Extract the (X, Y) coordinate from the center of the cell holding the provided text.  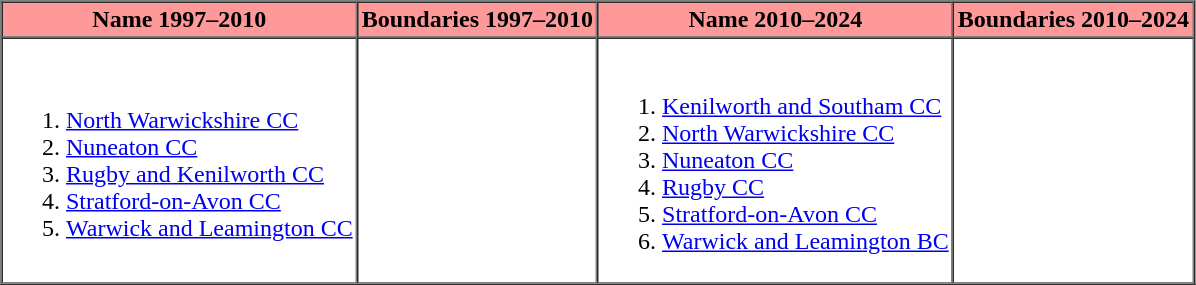
Name 2010–2024 (776, 20)
Kenilworth and Southam CCNorth Warwickshire CCNuneaton CCRugby CCStratford-on-Avon CCWarwick and Leamington BC (776, 161)
North Warwickshire CCNuneaton CCRugby and Kenilworth CCStratford-on-Avon CCWarwick and Leamington CC (180, 161)
Boundaries 2010–2024 (1073, 20)
Boundaries 1997–2010 (477, 20)
Name 1997–2010 (180, 20)
